Pinpoint the cell where the given text exists, returning its [x, y] midpoint coordinate. 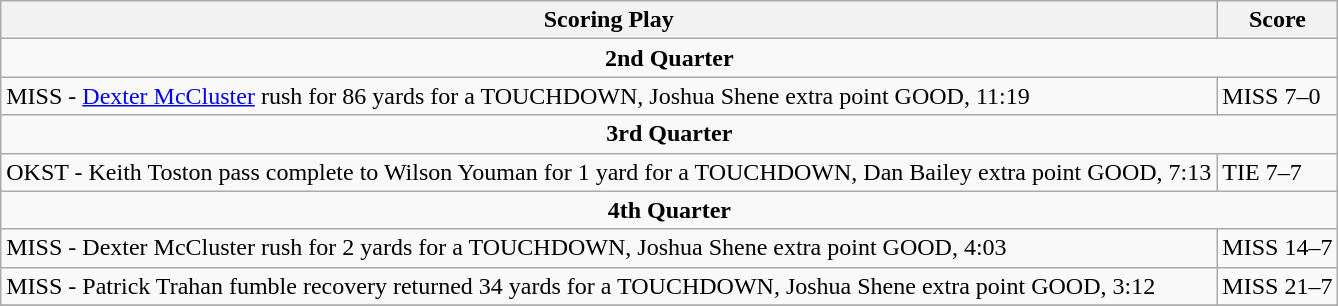
Score [1278, 20]
Scoring Play [609, 20]
MISS 7–0 [1278, 96]
MISS - Dexter McCluster rush for 2 yards for a TOUCHDOWN, Joshua Shene extra point GOOD, 4:03 [609, 248]
MISS - Patrick Trahan fumble recovery returned 34 yards for a TOUCHDOWN, Joshua Shene extra point GOOD, 3:12 [609, 286]
TIE 7–7 [1278, 172]
4th Quarter [670, 210]
OKST - Keith Toston pass complete to Wilson Youman for 1 yard for a TOUCHDOWN, Dan Bailey extra point GOOD, 7:13 [609, 172]
2nd Quarter [670, 58]
MISS 14–7 [1278, 248]
MISS 21–7 [1278, 286]
3rd Quarter [670, 134]
MISS - Dexter McCluster rush for 86 yards for a TOUCHDOWN, Joshua Shene extra point GOOD, 11:19 [609, 96]
